Return (X, Y) of the center of cell containing provided text 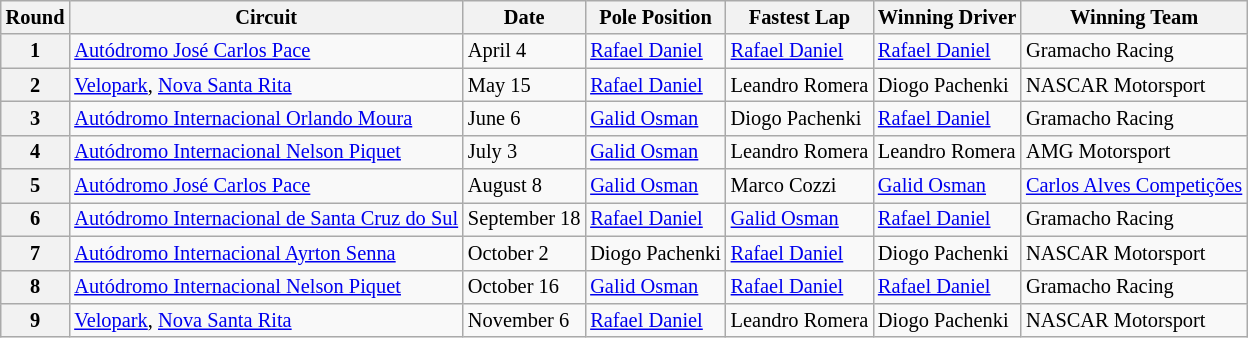
Carlos Alves Competições (1134, 186)
7 (36, 253)
Circuit (266, 17)
Autódromo Internacional Ayrton Senna (266, 253)
October 16 (524, 287)
6 (36, 219)
Autódromo Internacional Orlando Moura (266, 118)
August 8 (524, 186)
4 (36, 152)
May 15 (524, 85)
5 (36, 186)
June 6 (524, 118)
Date (524, 17)
1 (36, 51)
2 (36, 85)
November 6 (524, 320)
July 3 (524, 152)
Winning Driver (947, 17)
Pole Position (655, 17)
9 (36, 320)
September 18 (524, 219)
3 (36, 118)
April 4 (524, 51)
Marco Cozzi (800, 186)
8 (36, 287)
Winning Team (1134, 17)
AMG Motorsport (1134, 152)
Fastest Lap (800, 17)
October 2 (524, 253)
Round (36, 17)
Autódromo Internacional de Santa Cruz do Sul (266, 219)
